Locate the cell with the specified text and output its (X, Y) center coordinate. 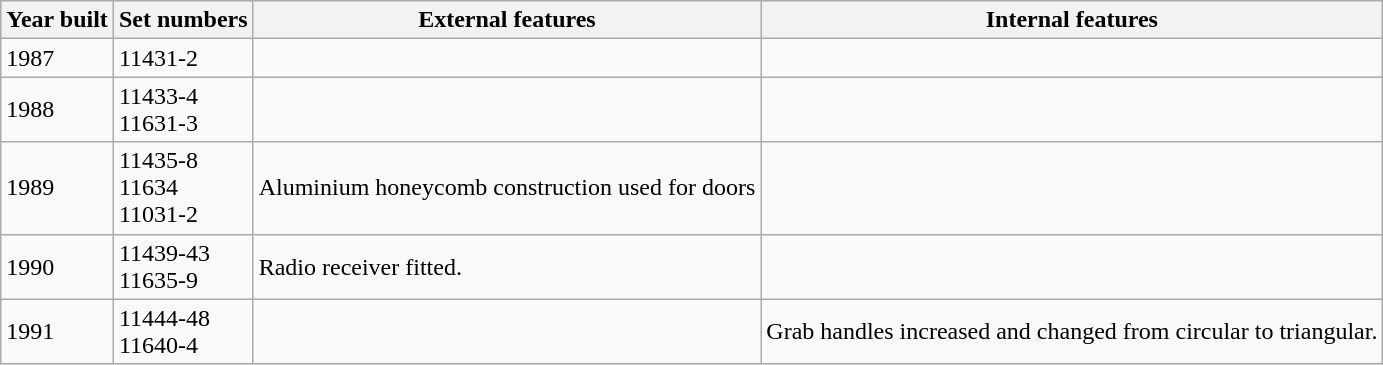
1988 (58, 110)
11433-411631-3 (183, 110)
External features (507, 20)
Grab handles increased and changed from circular to triangular. (1072, 332)
Year built (58, 20)
1987 (58, 58)
Internal features (1072, 20)
11439-4311635-9 (183, 266)
Radio receiver fitted. (507, 266)
11435-81163411031-2 (183, 188)
1991 (58, 332)
Set numbers (183, 20)
11444-4811640-4 (183, 332)
1989 (58, 188)
1990 (58, 266)
11431-2 (183, 58)
Aluminium honeycomb construction used for doors (507, 188)
